Capture the cell that displays the provided text and extract its (X, Y) central coordinate. 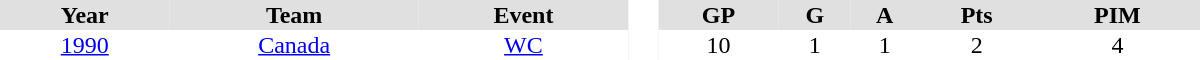
Team (294, 15)
Year (85, 15)
Event (524, 15)
G (815, 15)
A (885, 15)
Canada (294, 45)
2 (976, 45)
1990 (85, 45)
PIM (1118, 15)
Pts (976, 15)
4 (1118, 45)
WC (524, 45)
10 (718, 45)
GP (718, 15)
